For the text-containing cell, return its midpoint in [x, y] coordinate format. 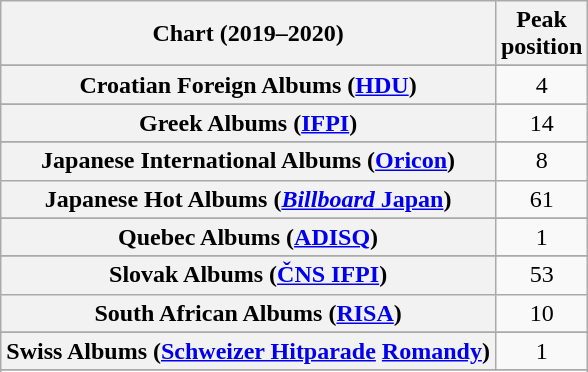
Japanese Hot Albums (Billboard Japan) [248, 199]
8 [541, 161]
Greek Albums (IFPI) [248, 123]
South African Albums (RISA) [248, 313]
Slovak Albums (ČNS IFPI) [248, 275]
10 [541, 313]
Chart (2019–2020) [248, 34]
61 [541, 199]
Quebec Albums (ADISQ) [248, 237]
4 [541, 85]
Croatian Foreign Albums (HDU) [248, 85]
Peakposition [541, 34]
Japanese International Albums (Oricon) [248, 161]
Swiss Albums (Schweizer Hitparade Romandy) [248, 351]
53 [541, 275]
14 [541, 123]
